Locate the cell with the specified text and output its (X, Y) center coordinate. 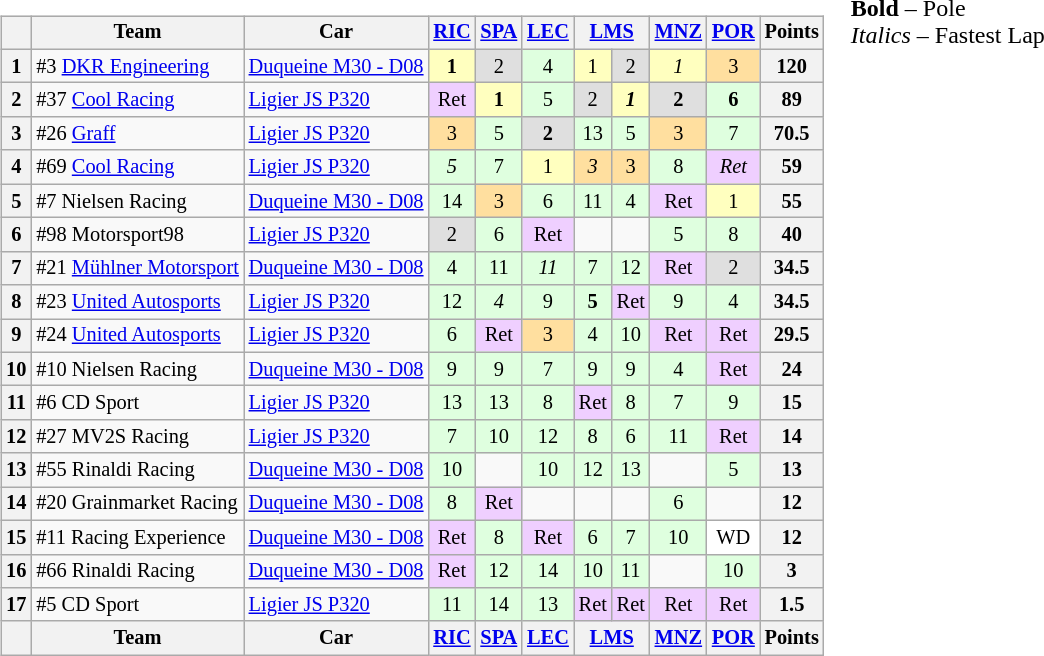
#6 CD Sport (137, 403)
WD (734, 537)
59 (792, 167)
29.5 (792, 336)
#98 Motorsport98 (137, 235)
#24 United Autosports (137, 336)
#37 Cool Racing (137, 100)
#26 Graff (137, 134)
#21 Mühlner Motorsport (137, 268)
#23 United Autosports (137, 302)
70.5 (792, 134)
16 (16, 571)
1.5 (792, 605)
#3 DKR Engineering (137, 66)
#27 MV2S Racing (137, 437)
#10 Nielsen Racing (137, 369)
#66 Rinaldi Racing (137, 571)
120 (792, 66)
17 (16, 605)
40 (792, 235)
#69 Cool Racing (137, 167)
#20 Grainmarket Racing (137, 504)
#55 Rinaldi Racing (137, 470)
#5 CD Sport (137, 605)
#7 Nielsen Racing (137, 201)
#11 Racing Experience (137, 537)
24 (792, 369)
55 (792, 201)
89 (792, 100)
